Determine the (x, y) coordinate at the center of the cell enclosing the given text.  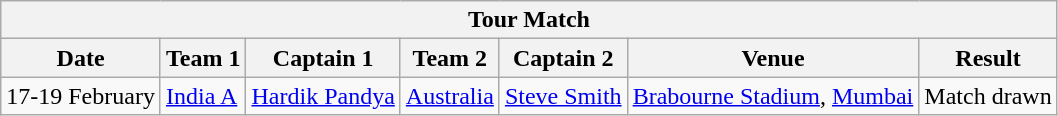
Brabourne Stadium, Mumbai (773, 96)
17-19 February (81, 96)
Hardik Pandya (323, 96)
Match drawn (988, 96)
Team 2 (450, 58)
Venue (773, 58)
India A (203, 96)
Tour Match (529, 20)
Captain 2 (563, 58)
Captain 1 (323, 58)
Date (81, 58)
Australia (450, 96)
Result (988, 58)
Steve Smith (563, 96)
Team 1 (203, 58)
